Detect which cell encompasses the target text, then output its (x, y) center coordinate. 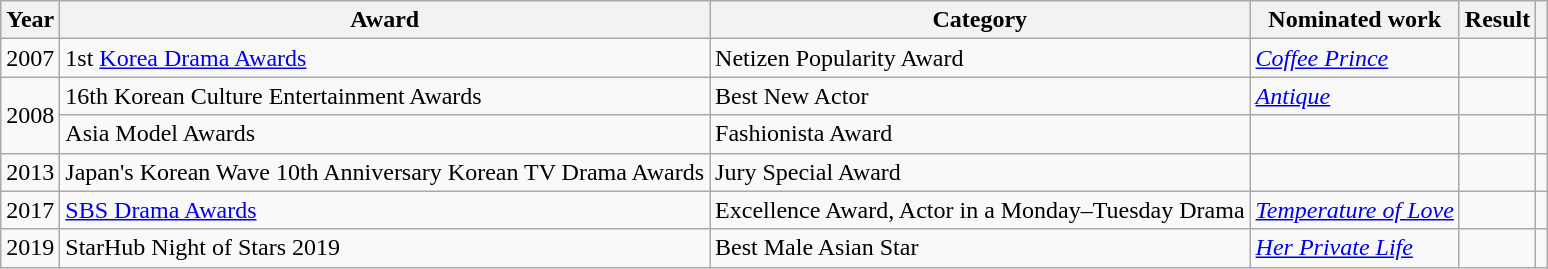
Nominated work (1354, 20)
Award (385, 20)
2007 (30, 58)
2017 (30, 210)
2013 (30, 172)
Japan's Korean Wave 10th Anniversary Korean TV Drama Awards (385, 172)
2019 (30, 248)
Netizen Popularity Award (980, 58)
Best New Actor (980, 96)
Her Private Life (1354, 248)
Category (980, 20)
Jury Special Award (980, 172)
Coffee Prince (1354, 58)
1st Korea Drama Awards (385, 58)
Result (1497, 20)
SBS Drama Awards (385, 210)
16th Korean Culture Entertainment Awards (385, 96)
Fashionista Award (980, 134)
Temperature of Love (1354, 210)
Excellence Award, Actor in a Monday–Tuesday Drama (980, 210)
2008 (30, 115)
StarHub Night of Stars 2019 (385, 248)
Antique (1354, 96)
Year (30, 20)
Best Male Asian Star (980, 248)
Asia Model Awards (385, 134)
